Extract the [x, y] coordinate from the center of the cell holding the provided text.  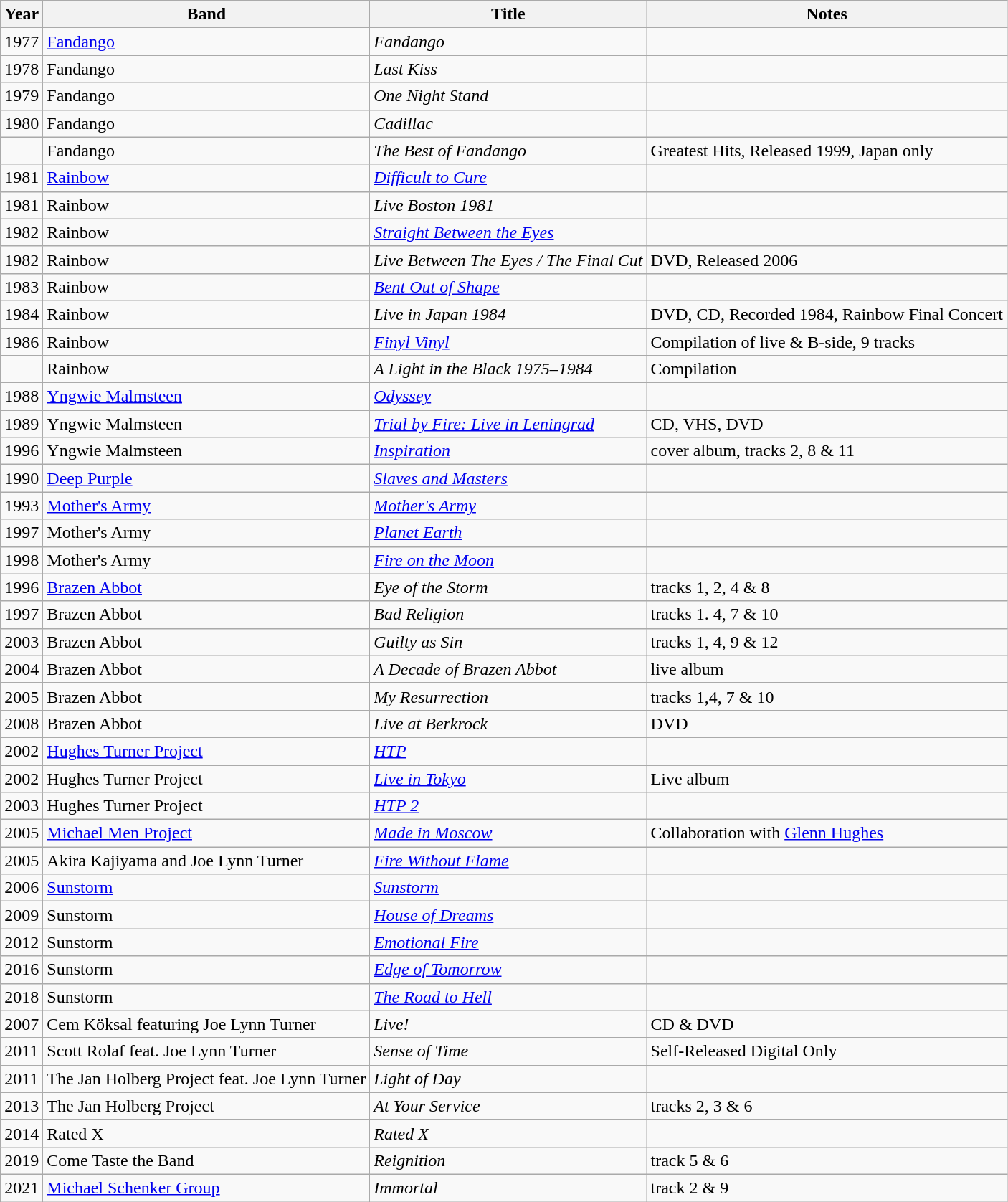
A Light in the Black 1975–1984 [508, 369]
DVD, CD, Recorded 1984, Rainbow Final Concert [827, 314]
tracks 1. 4, 7 & 10 [827, 615]
2016 [22, 970]
HTP 2 [508, 806]
Compilation [827, 369]
2013 [22, 1106]
House of Dreams [508, 915]
Greatest Hits, Released 1999, Japan only [827, 151]
DVD [827, 724]
Odyssey [508, 397]
2019 [22, 1160]
Scott Rolaf feat. Joe Lynn Turner [206, 1051]
tracks 1, 4, 9 & 12 [827, 642]
Come Taste the Band [206, 1160]
Immortal [508, 1188]
Sense of Time [508, 1051]
1978 [22, 69]
1986 [22, 342]
The Road to Hell [508, 997]
Fire on the Moon [508, 560]
Cem Köksal featuring Joe Lynn Turner [206, 1024]
Fire Without Flame [508, 861]
tracks 2, 3 & 6 [827, 1106]
Live Boston 1981 [508, 205]
Akira Kajiyama and Joe Lynn Turner [206, 861]
Live at Berkrock [508, 724]
Made in Moscow [508, 833]
1988 [22, 397]
1989 [22, 424]
Michael Men Project [206, 833]
The Jan Holberg Project [206, 1106]
CD, VHS, DVD [827, 424]
2009 [22, 915]
1993 [22, 506]
Live in Tokyo [508, 778]
Planet Earth [508, 533]
Finyl Vinyl [508, 342]
Emotional Fire [508, 942]
Edge of Tomorrow [508, 970]
Bad Religion [508, 615]
1983 [22, 287]
2012 [22, 942]
2008 [22, 724]
Notes [827, 14]
1998 [22, 560]
Live Between The Eyes / The Final Cut [508, 260]
Year [22, 14]
Band [206, 14]
Live! [508, 1024]
Difficult to Cure [508, 178]
Deep Purple [206, 478]
2006 [22, 888]
cover album, tracks 2, 8 & 11 [827, 451]
CD & DVD [827, 1024]
Bent Out of Shape [508, 287]
Eye of the Storm [508, 587]
track 5 & 6 [827, 1160]
1984 [22, 314]
Light of Day [508, 1079]
live album [827, 669]
The Jan Holberg Project feat. Joe Lynn Turner [206, 1079]
One Night Stand [508, 96]
HTP [508, 751]
2018 [22, 997]
2004 [22, 669]
A Decade of Brazen Abbot [508, 669]
Slaves and Masters [508, 478]
Guilty as Sin [508, 642]
Michael Schenker Group [206, 1188]
Cadillac [508, 123]
1990 [22, 478]
DVD, Released 2006 [827, 260]
Straight Between the Eyes [508, 232]
My Resurrection [508, 696]
1979 [22, 96]
Last Kiss [508, 69]
The Best of Fandango [508, 151]
1977 [22, 42]
1980 [22, 123]
Title [508, 14]
tracks 1, 2, 4 & 8 [827, 587]
Trial by Fire: Live in Leningrad [508, 424]
2014 [22, 1133]
track 2 & 9 [827, 1188]
tracks 1,4, 7 & 10 [827, 696]
Collaboration with Glenn Hughes [827, 833]
At Your Service [508, 1106]
Inspiration [508, 451]
2021 [22, 1188]
Live album [827, 778]
Reignition [508, 1160]
Self-Released Digital Only [827, 1051]
Compilation of live & B-side, 9 tracks [827, 342]
Live in Japan 1984 [508, 314]
2007 [22, 1024]
